Identify which cell holds the provided text, then report its (X, Y) central coordinate. 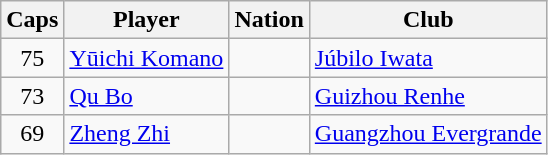
Zheng Zhi (146, 134)
75 (32, 58)
Club (428, 20)
Guizhou Renhe (428, 96)
Júbilo Iwata (428, 58)
Nation (269, 20)
Player (146, 20)
Qu Bo (146, 96)
Caps (32, 20)
73 (32, 96)
69 (32, 134)
Yūichi Komano (146, 58)
Guangzhou Evergrande (428, 134)
